Extract the [X, Y] coordinate from the center of the cell holding the provided text.  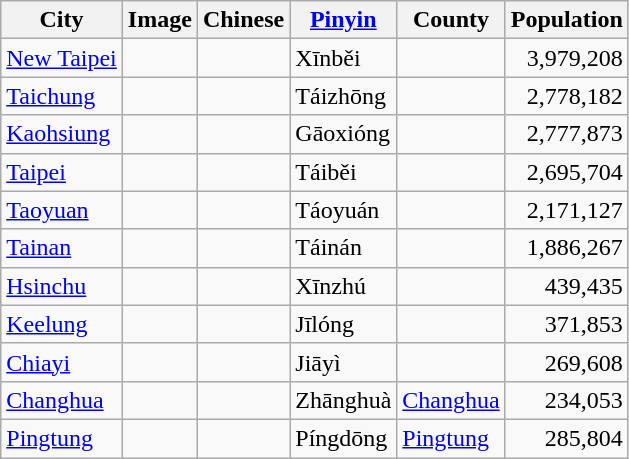
Pinyin [344, 20]
Kaohsiung [62, 134]
Image [160, 20]
234,053 [566, 400]
2,778,182 [566, 96]
Gāoxióng [344, 134]
Táinán [344, 248]
Taoyuan [62, 210]
Jīlóng [344, 324]
Tainan [62, 248]
Taichung [62, 96]
2,777,873 [566, 134]
City [62, 20]
Xīnzhú [344, 286]
Píngdōng [344, 438]
269,608 [566, 362]
2,695,704 [566, 172]
Táoyuán [344, 210]
Zhānghuà [344, 400]
County [451, 20]
Chiayi [62, 362]
Táiběi [344, 172]
3,979,208 [566, 58]
Keelung [62, 324]
1,886,267 [566, 248]
Population [566, 20]
New Taipei [62, 58]
2,171,127 [566, 210]
439,435 [566, 286]
Chinese [243, 20]
371,853 [566, 324]
Jiāyì [344, 362]
Taipei [62, 172]
Xīnběi [344, 58]
285,804 [566, 438]
Hsinchu [62, 286]
Táizhōng [344, 96]
